Locate the cell with the specified text and output its (X, Y) center coordinate. 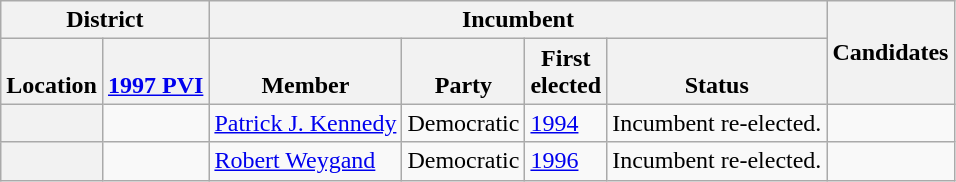
Location (52, 72)
1994 (566, 123)
1996 (566, 161)
Patrick J. Kennedy (306, 123)
Incumbent (518, 20)
Candidates (890, 52)
District (105, 20)
Robert Weygand (306, 161)
Firstelected (566, 72)
1997 PVI (155, 72)
Status (717, 72)
Party (464, 72)
Member (306, 72)
